Provide the [x, y] coordinate of the cell's center where the given text is located.  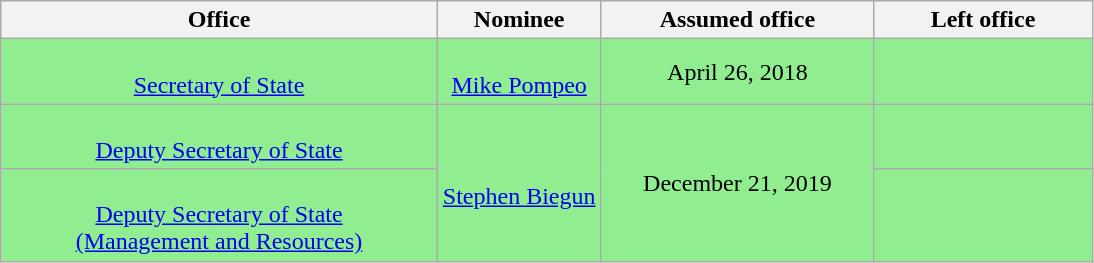
Deputy Secretary of State [220, 136]
Secretary of State [220, 72]
April 26, 2018 [738, 72]
Deputy Secretary of State(Management and Resources) [220, 215]
Mike Pompeo [519, 72]
Assumed office [738, 20]
Left office [983, 20]
Stephen Biegun [519, 182]
Nominee [519, 20]
Office [220, 20]
December 21, 2019 [738, 182]
